Find where the given text appears and provide that cell's center as [X, Y] coordinate. 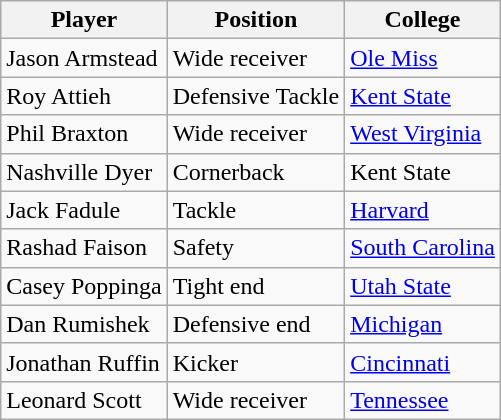
Jason Armstead [84, 58]
Tennessee [423, 400]
Rashad Faison [84, 248]
West Virginia [423, 134]
Utah State [423, 286]
Jonathan Ruffin [84, 362]
Ole Miss [423, 58]
Casey Poppinga [84, 286]
Roy Attieh [84, 96]
College [423, 20]
Position [256, 20]
Defensive Tackle [256, 96]
Jack Fadule [84, 210]
Cincinnati [423, 362]
Dan Rumishek [84, 324]
Defensive end [256, 324]
Cornerback [256, 172]
Phil Braxton [84, 134]
South Carolina [423, 248]
Tackle [256, 210]
Kicker [256, 362]
Michigan [423, 324]
Nashville Dyer [84, 172]
Safety [256, 248]
Tight end [256, 286]
Leonard Scott [84, 400]
Harvard [423, 210]
Player [84, 20]
